Find where the given text appears and provide that cell's center as [X, Y] coordinate. 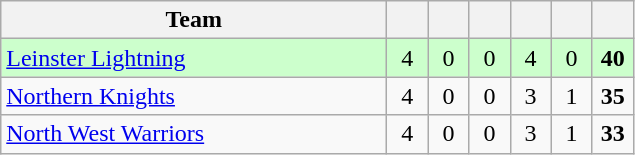
North West Warriors [194, 134]
35 [612, 96]
40 [612, 58]
Team [194, 20]
33 [612, 134]
Leinster Lightning [194, 58]
Northern Knights [194, 96]
